Identify which cell holds the provided text, then report its (x, y) central coordinate. 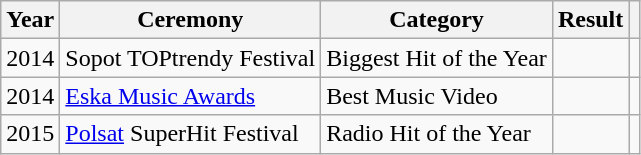
Biggest Hit of the Year (437, 58)
Polsat SuperHit Festival (190, 134)
Radio Hit of the Year (437, 134)
Sopot TOPtrendy Festival (190, 58)
Year (30, 20)
Eska Music Awards (190, 96)
Result (590, 20)
2015 (30, 134)
Ceremony (190, 20)
Category (437, 20)
Best Music Video (437, 96)
